Return [X, Y] of the center of cell containing provided text 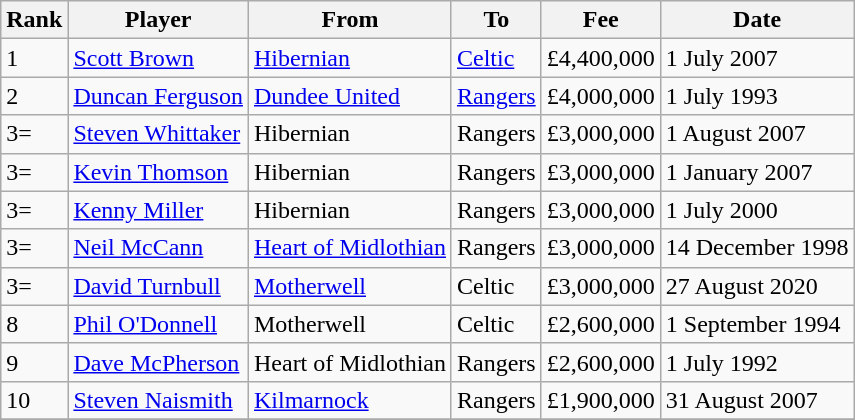
9 [34, 362]
Steven Whittaker [158, 134]
David Turnbull [158, 286]
Date [757, 20]
Duncan Ferguson [158, 96]
1 January 2007 [757, 172]
Kevin Thomson [158, 172]
Neil McCann [158, 248]
10 [34, 400]
14 December 1998 [757, 248]
1 July 1992 [757, 362]
Kilmarnock [350, 400]
Steven Naismith [158, 400]
2 [34, 96]
1 July 2000 [757, 210]
Kenny Miller [158, 210]
From [350, 20]
Player [158, 20]
Dave McPherson [158, 362]
£4,400,000 [600, 58]
Scott Brown [158, 58]
1 September 1994 [757, 324]
Phil O'Donnell [158, 324]
1 [34, 58]
Rank [34, 20]
Dundee United [350, 96]
£4,000,000 [600, 96]
1 August 2007 [757, 134]
31 August 2007 [757, 400]
£1,900,000 [600, 400]
1 July 1993 [757, 96]
Fee [600, 20]
To [496, 20]
1 July 2007 [757, 58]
8 [34, 324]
27 August 2020 [757, 286]
